Search for the cell housing the specified text and yield its [x, y] center coordinate. 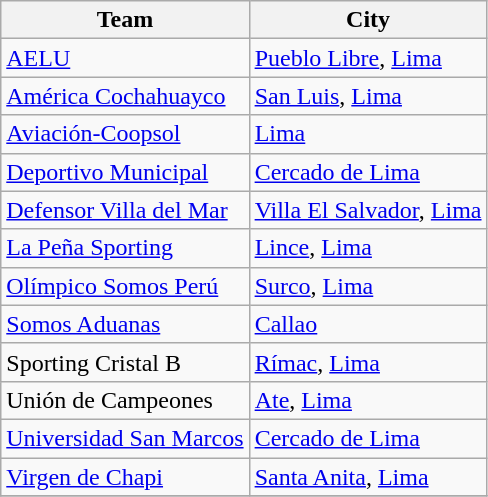
Villa El Salvador, Lima [368, 210]
Olímpico Somos Perú [125, 286]
Virgen de Chapi [125, 477]
Callao [368, 324]
Santa Anita, Lima [368, 477]
Team [125, 20]
Deportivo Municipal [125, 172]
Pueblo Libre, Lima [368, 58]
Defensor Villa del Mar [125, 210]
Universidad San Marcos [125, 438]
San Luis, Lima [368, 96]
Surco, Lima [368, 286]
Sporting Cristal B [125, 362]
América Cochahuayco [125, 96]
Unión de Campeones [125, 400]
AELU [125, 58]
Ate, Lima [368, 400]
Lince, Lima [368, 248]
Somos Aduanas [125, 324]
La Peña Sporting [125, 248]
Aviación-Coopsol [125, 134]
Lima [368, 134]
City [368, 20]
Rímac, Lima [368, 362]
